For the text-containing cell, return its midpoint in (X, Y) coordinate format. 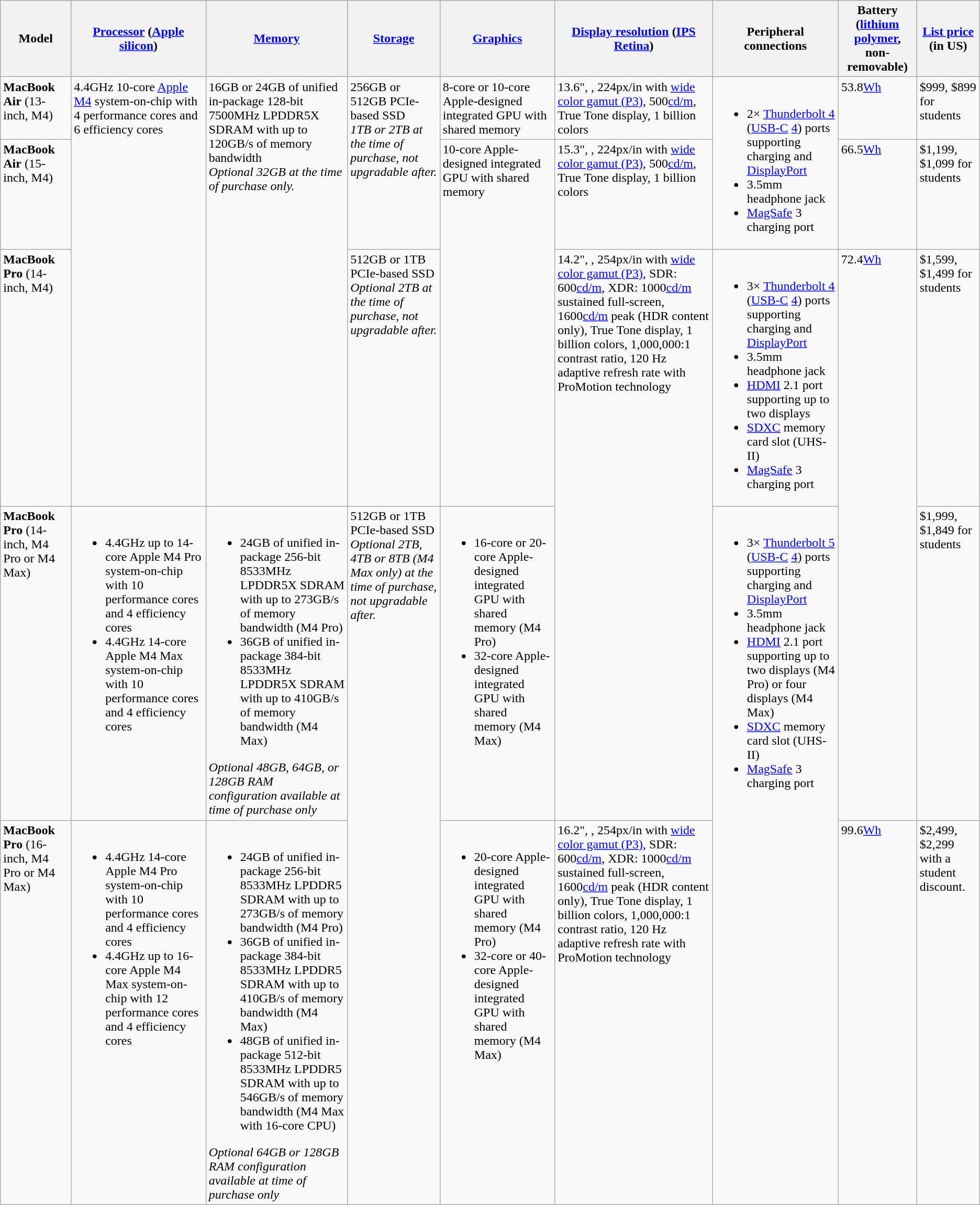
Peripheral connections (775, 39)
4.4GHz 10-core Apple M4 system-on-chip with 4 performance cores and 6 efficiency cores (138, 292)
72.4Wh (877, 535)
16GB or 24GB of unified in-package 128-bit 7500MHz LPDDR5X SDRAM with up to 120GB/s of memory bandwidthOptional 32GB at the time of purchase only. (276, 292)
10-core Apple-designed integrated GPU with shared memory (497, 323)
MacBook Air (15-inch, M4) (36, 194)
2× Thunderbolt 4 (USB-C 4) ports supporting charging and DisplayPort3.5mm headphone jackMagSafe 3 charging port (775, 163)
256GB or 512GB PCIe-based SSD1TB or 2TB at the time of purchase, not upgradable after. (394, 163)
15.3", , 224px/in with wide color gamut (P3), 500cd/m, True Tone display, 1 billion colors (634, 194)
Display resolution (IPS Retina) (634, 39)
Storage (394, 39)
MacBook Pro (14-inch, M4 Pro or M4 Max) (36, 663)
512GB or 1TB PCIe-based SSDOptional 2TB at the time of purchase, not upgradable after. (394, 378)
MacBook Air (13-inch, M4) (36, 108)
16-core or 20-core Apple-designed integrated GPU with shared memory (M4 Pro)32-core Apple-designed integrated GPU with shared memory (M4 Max) (497, 663)
$1,999, $1,849 for students (948, 663)
512GB or 1TB PCIe-based SSDOptional 2TB, 4TB or 8TB (M4 Max only) at the time of purchase, not upgradable after. (394, 856)
Processor (Apple silicon) (138, 39)
Battery (lithium polymer, non-removable) (877, 39)
20-core Apple-designed integrated GPU with shared memory (M4 Pro)32-core or 40-core Apple-designed integrated GPU with shared memory (M4 Max) (497, 1012)
$999, $899 for students (948, 108)
Model (36, 39)
8-core or 10-core Apple-designed integrated GPU with shared memory (497, 108)
Graphics (497, 39)
MacBook Pro (16-inch, M4 Pro or M4 Max) (36, 1012)
List price (in US) (948, 39)
13.6", , 224px/in with wide color gamut (P3), 500cd/m, True Tone display, 1 billion colors (634, 108)
$2,499, $2,299 with a student discount. (948, 1012)
99.6Wh (877, 1012)
Memory (276, 39)
53.8Wh (877, 108)
$1,199, $1,099 for students (948, 194)
MacBook Pro (14-inch, M4) (36, 378)
$1,599, $1,499 for students (948, 378)
66.5Wh (877, 194)
